Detect which cell encompasses the target text, then output its (x, y) center coordinate. 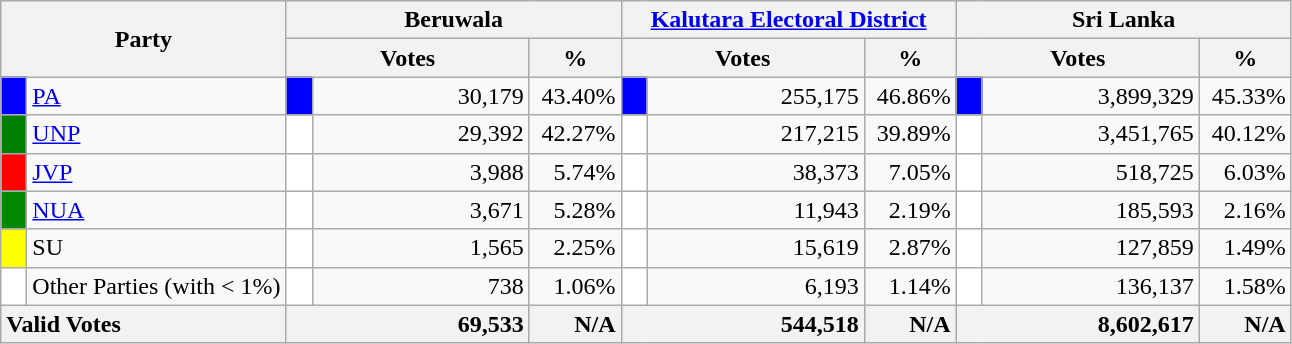
40.12% (1245, 134)
UNP (156, 134)
127,859 (1090, 248)
69,533 (408, 324)
3,671 (420, 210)
1.14% (910, 286)
39.89% (910, 134)
Other Parties (with < 1%) (156, 286)
SU (156, 248)
1.06% (575, 286)
1.49% (1245, 248)
30,179 (420, 96)
29,392 (420, 134)
5.74% (575, 172)
1,565 (420, 248)
45.33% (1245, 96)
42.27% (575, 134)
2.87% (910, 248)
43.40% (575, 96)
15,619 (756, 248)
Beruwala (454, 20)
3,988 (420, 172)
2.19% (910, 210)
6.03% (1245, 172)
3,899,329 (1090, 96)
518,725 (1090, 172)
2.25% (575, 248)
136,137 (1090, 286)
738 (420, 286)
Kalutara Electoral District (788, 20)
5.28% (575, 210)
3,451,765 (1090, 134)
6,193 (756, 286)
1.58% (1245, 286)
217,215 (756, 134)
255,175 (756, 96)
PA (156, 96)
NUA (156, 210)
JVP (156, 172)
11,943 (756, 210)
185,593 (1090, 210)
8,602,617 (1078, 324)
7.05% (910, 172)
46.86% (910, 96)
Valid Votes (144, 324)
2.16% (1245, 210)
38,373 (756, 172)
544,518 (742, 324)
Party (144, 39)
Sri Lanka (1124, 20)
